Output the [x, y] coordinate of the center of the cell containing the given text.  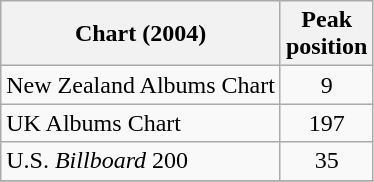
Chart (2004) [141, 34]
Peakposition [326, 34]
9 [326, 85]
UK Albums Chart [141, 123]
35 [326, 161]
U.S. Billboard 200 [141, 161]
197 [326, 123]
New Zealand Albums Chart [141, 85]
